Find where the given text appears and provide that cell's center as (X, Y) coordinate. 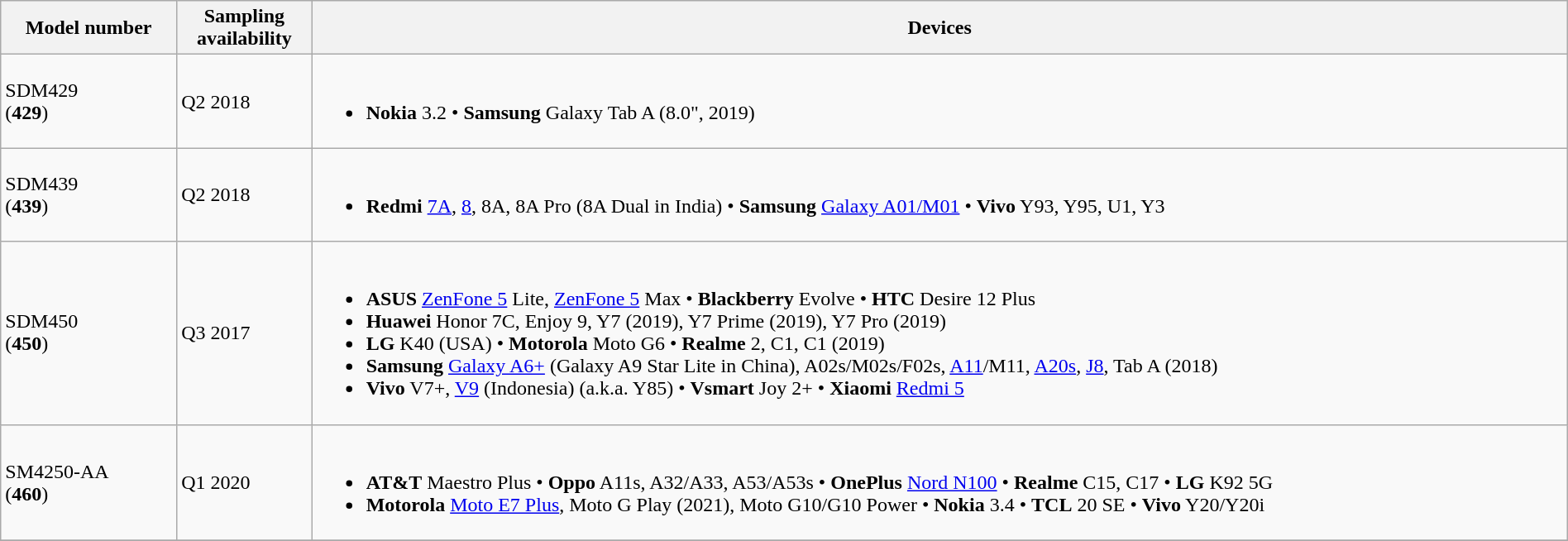
SDM450(450) (89, 333)
SDM439(439) (89, 195)
Q1 2020 (245, 482)
Nokia 3.2 • Samsung Galaxy Tab A (8.0", 2019) (939, 101)
Model number (89, 28)
Q3 2017 (245, 333)
SDM429(429) (89, 101)
Devices (939, 28)
SM4250-AA(460) (89, 482)
Redmi 7A, 8, 8A, 8A Pro (8A Dual in India) • Samsung Galaxy A01/M01 • Vivo Y93, Y95, U1, Y3 (939, 195)
Samplingavailability (245, 28)
